Return (X, Y) of the center of cell containing provided text 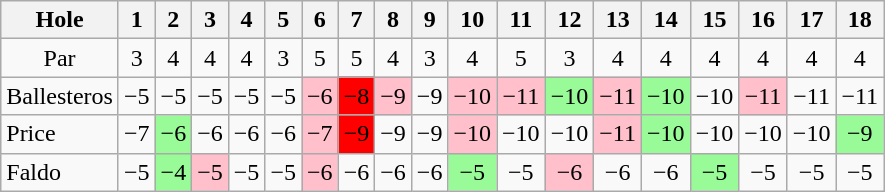
16 (764, 20)
6 (320, 20)
10 (472, 20)
−8 (356, 96)
−4 (174, 172)
12 (570, 20)
14 (666, 20)
Ballesteros (60, 96)
1 (136, 20)
7 (356, 20)
11 (522, 20)
Faldo (60, 172)
Price (60, 134)
18 (860, 20)
13 (618, 20)
9 (430, 20)
15 (714, 20)
Hole (60, 20)
8 (394, 20)
2 (174, 20)
Par (60, 58)
17 (812, 20)
